Capture the cell that displays the provided text and extract its [X, Y] central coordinate. 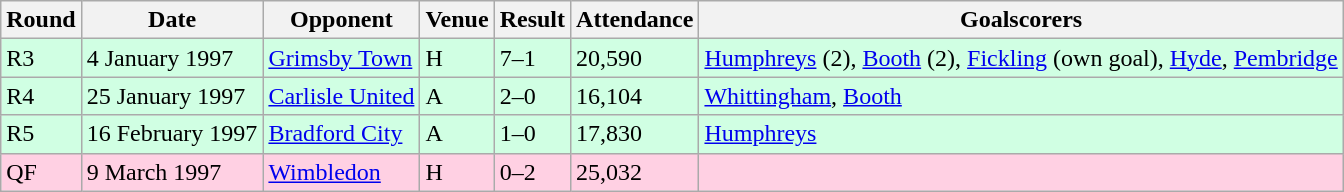
R3 [41, 58]
Carlisle United [342, 96]
Whittingham, Booth [1021, 96]
16,104 [635, 96]
Humphreys [1021, 134]
1–0 [532, 134]
Goalscorers [1021, 20]
Grimsby Town [342, 58]
7–1 [532, 58]
Attendance [635, 20]
R5 [41, 134]
Opponent [342, 20]
Round [41, 20]
16 February 1997 [172, 134]
Bradford City [342, 134]
R4 [41, 96]
Humphreys (2), Booth (2), Fickling (own goal), Hyde, Pembridge [1021, 58]
17,830 [635, 134]
Date [172, 20]
Wimbledon [342, 172]
2–0 [532, 96]
0–2 [532, 172]
9 March 1997 [172, 172]
20,590 [635, 58]
25 January 1997 [172, 96]
4 January 1997 [172, 58]
QF [41, 172]
25,032 [635, 172]
Result [532, 20]
Venue [457, 20]
